Extract the [X, Y] coordinate from the center of the cell holding the provided text.  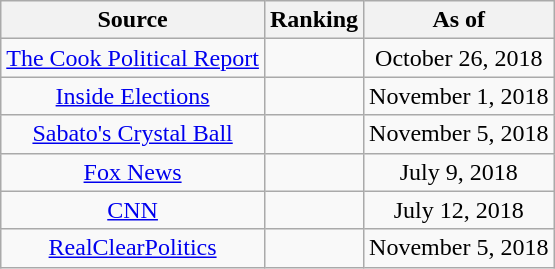
As of [459, 20]
Sabato's Crystal Ball [133, 134]
Source [133, 20]
October 26, 2018 [459, 58]
Inside Elections [133, 96]
The Cook Political Report [133, 58]
July 9, 2018 [459, 172]
November 1, 2018 [459, 96]
July 12, 2018 [459, 210]
Fox News [133, 172]
CNN [133, 210]
RealClearPolitics [133, 248]
Ranking [314, 20]
